Provide the (x, y) coordinate of the cell's center where the given text is located.  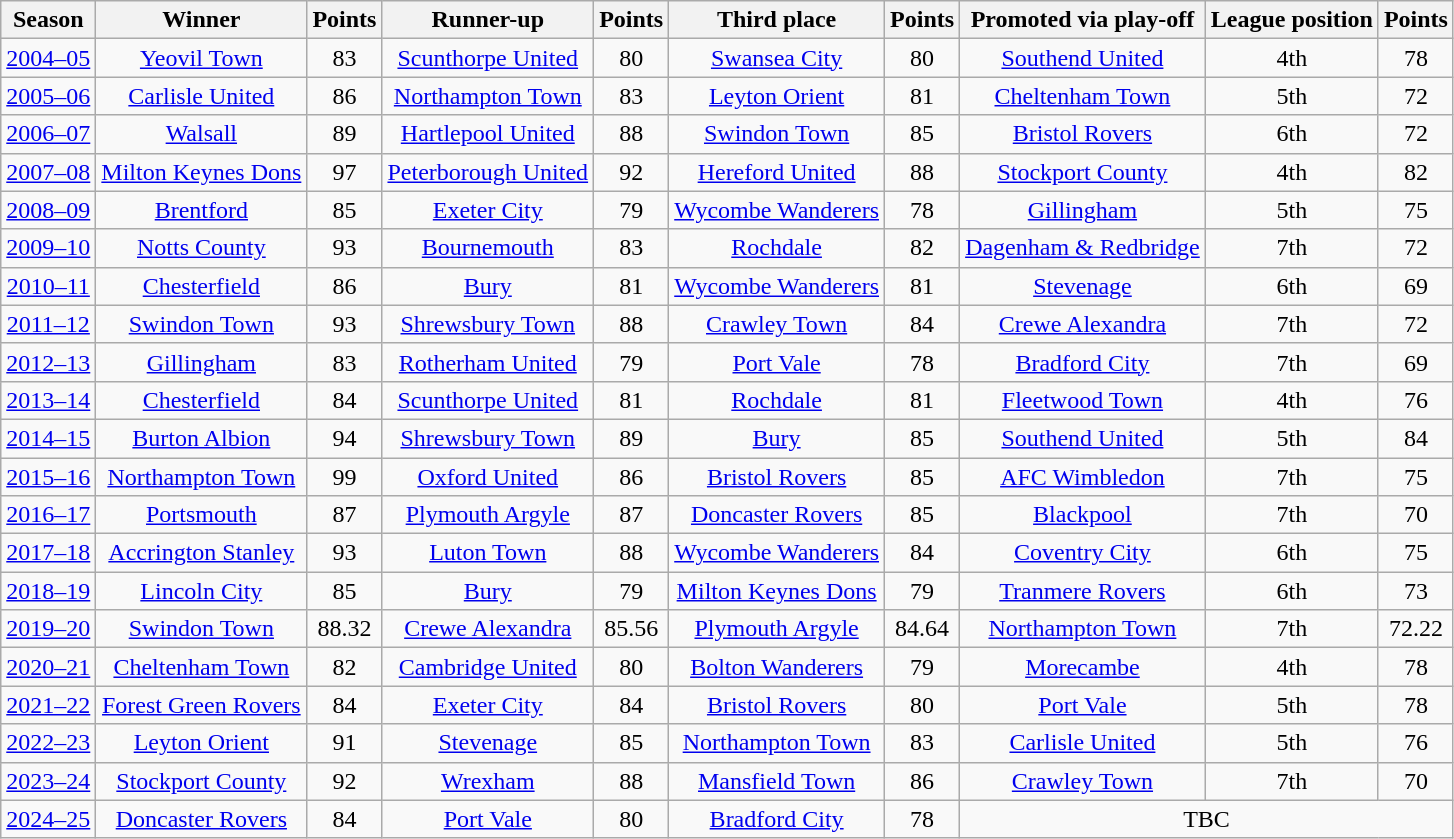
Cambridge United (488, 667)
2019–20 (48, 629)
Blackpool (1083, 515)
73 (1416, 591)
Luton Town (488, 553)
Tranmere Rovers (1083, 591)
2012–13 (48, 362)
Accrington Stanley (202, 553)
Walsall (202, 134)
2006–07 (48, 134)
2005–06 (48, 96)
2007–08 (48, 172)
Morecambe (1083, 667)
Forest Green Rovers (202, 705)
2024–25 (48, 819)
Wrexham (488, 781)
2004–05 (48, 58)
2018–19 (48, 591)
84.64 (922, 629)
Yeovil Town (202, 58)
League position (1292, 20)
2013–14 (48, 400)
Season (48, 20)
2023–24 (48, 781)
Burton Albion (202, 438)
Coventry City (1083, 553)
88.32 (344, 629)
Promoted via play-off (1083, 20)
91 (344, 743)
Third place (777, 20)
2009–10 (48, 248)
Swansea City (777, 58)
2008–09 (48, 210)
Notts County (202, 248)
Mansfield Town (777, 781)
Hartlepool United (488, 134)
Hereford United (777, 172)
2015–16 (48, 477)
Runner-up (488, 20)
2021–22 (48, 705)
2022–23 (48, 743)
2011–12 (48, 324)
85.56 (632, 629)
TBC (1207, 819)
97 (344, 172)
Lincoln City (202, 591)
Oxford United (488, 477)
2014–15 (48, 438)
Winner (202, 20)
Portsmouth (202, 515)
Fleetwood Town (1083, 400)
99 (344, 477)
Bolton Wanderers (777, 667)
94 (344, 438)
Brentford (202, 210)
Dagenham & Redbridge (1083, 248)
Rotherham United (488, 362)
AFC Wimbledon (1083, 477)
2016–17 (48, 515)
72.22 (1416, 629)
2017–18 (48, 553)
2020–21 (48, 667)
Peterborough United (488, 172)
Bournemouth (488, 248)
2010–11 (48, 286)
